Identify which cell holds the provided text, then report its [X, Y] central coordinate. 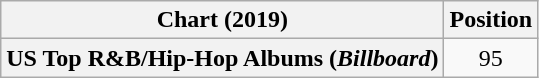
Position [491, 20]
US Top R&B/Hip-Hop Albums (Billboard) [222, 58]
95 [491, 58]
Chart (2019) [222, 20]
